Capture the cell that displays the provided text and extract its (x, y) central coordinate. 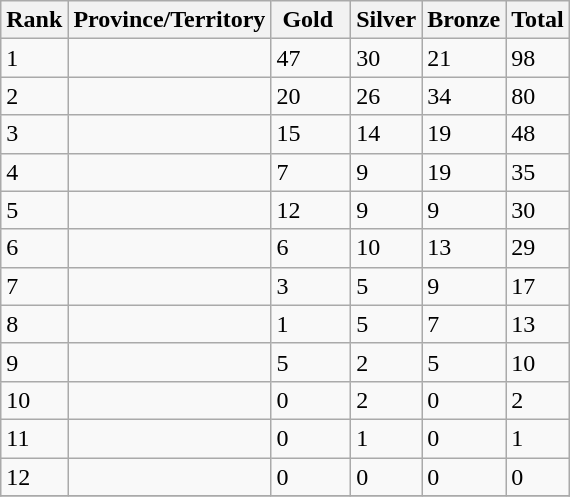
Province/Territory (170, 20)
80 (538, 96)
Total (538, 20)
48 (538, 134)
Rank (34, 20)
11 (34, 438)
47 (311, 58)
26 (386, 96)
Gold (311, 20)
8 (34, 324)
98 (538, 58)
Bronze (464, 20)
Silver (386, 20)
15 (311, 134)
34 (464, 96)
14 (386, 134)
20 (311, 96)
21 (464, 58)
29 (538, 248)
4 (34, 172)
35 (538, 172)
17 (538, 286)
